Scan for the cell matching the given text and deliver its (X, Y) coordinate at center. 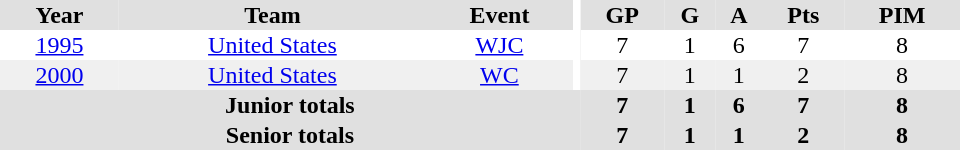
A (738, 15)
1995 (60, 45)
PIM (902, 15)
Pts (804, 15)
WC (500, 75)
Team (272, 15)
Junior totals (290, 105)
G (690, 15)
GP (622, 15)
WJC (500, 45)
Year (60, 15)
Event (500, 15)
2000 (60, 75)
Senior totals (290, 135)
